Scan for the cell matching the given text and deliver its [x, y] coordinate at center. 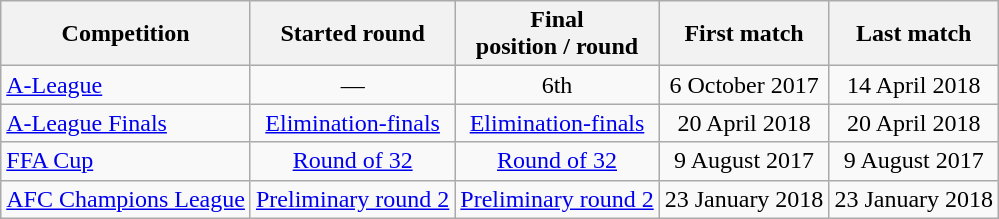
Last match [914, 34]
6th [557, 85]
— [352, 85]
FFA Cup [126, 161]
A-League [126, 85]
AFC Champions League [126, 199]
Final position / round [557, 34]
First match [744, 34]
6 October 2017 [744, 85]
14 April 2018 [914, 85]
Started round [352, 34]
Competition [126, 34]
A-League Finals [126, 123]
